Provide the (X, Y) coordinate of the cell's center where the given text is located.  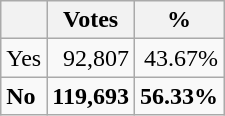
92,807 (91, 58)
Yes (24, 58)
43.67% (178, 58)
Votes (91, 20)
No (24, 96)
% (178, 20)
56.33% (178, 96)
119,693 (91, 96)
